For the text-containing cell, return its midpoint in [X, Y] coordinate format. 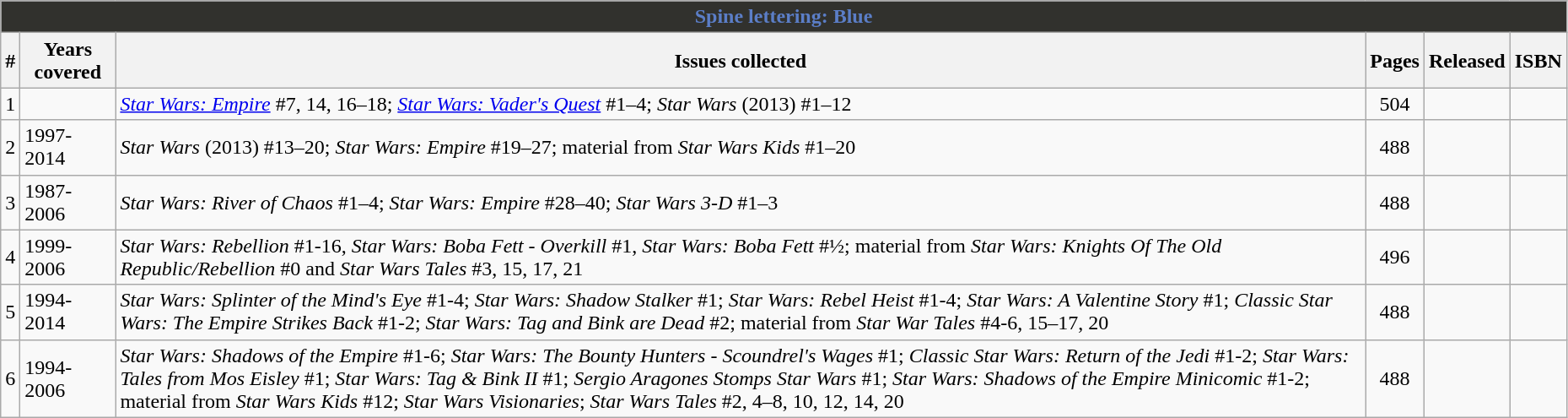
1 [10, 104]
1994-2014 [67, 312]
Star Wars: Empire #7, 14, 16–18; Star Wars: Vader's Quest #1–4; Star Wars (2013) #1–12 [741, 104]
Issues collected [741, 61]
# [10, 61]
6 [10, 378]
1997-2014 [67, 147]
4 [10, 257]
Spine lettering: Blue [784, 17]
ISBN [1538, 61]
Years covered [67, 61]
504 [1395, 104]
Star Wars: River of Chaos #1–4; Star Wars: Empire #28–40; Star Wars 3-D #1–3 [741, 203]
1994-2006 [67, 378]
Pages [1395, 61]
496 [1395, 257]
Released [1467, 61]
1999-2006 [67, 257]
2 [10, 147]
Star Wars (2013) #13–20; Star Wars: Empire #19–27; material from Star Wars Kids #1–20 [741, 147]
3 [10, 203]
1987-2006 [67, 203]
5 [10, 312]
